Extract the [x, y] coordinate from the center of the cell holding the provided text.  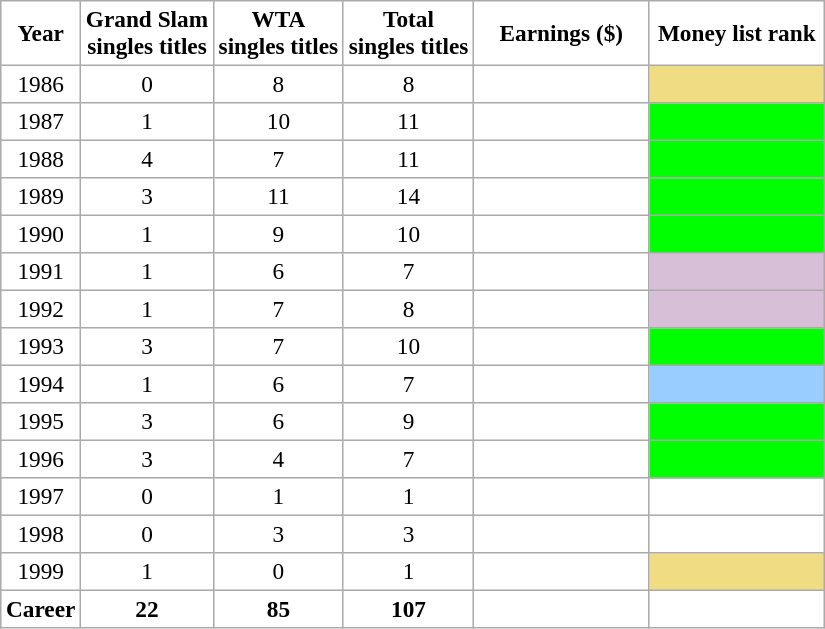
Totalsingles titles [408, 33]
85 [278, 609]
1991 [41, 272]
1995 [41, 422]
1996 [41, 459]
Grand Slamsingles titles [148, 33]
1989 [41, 197]
Career [41, 609]
1999 [41, 572]
22 [148, 609]
1997 [41, 497]
1993 [41, 347]
Earnings ($) [562, 33]
14 [408, 197]
Year [41, 33]
WTAsingles titles [278, 33]
1990 [41, 234]
1987 [41, 122]
1988 [41, 159]
1986 [41, 84]
Money list rank [737, 33]
1994 [41, 384]
1998 [41, 534]
107 [408, 609]
1992 [41, 309]
